Return the [X, Y] coordinate for the center point of the cell that contains the specified text.  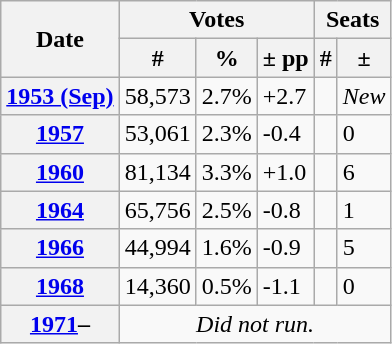
65,756 [158, 210]
53,061 [158, 134]
1971– [60, 324]
58,573 [158, 96]
1964 [60, 210]
44,994 [158, 248]
1953 (Sep) [60, 96]
% [226, 58]
2.7% [226, 96]
± pp [286, 58]
0.5% [226, 286]
Date [60, 39]
1960 [60, 172]
1957 [60, 134]
14,360 [158, 286]
81,134 [158, 172]
2.3% [226, 134]
1966 [60, 248]
-0.4 [286, 134]
± [364, 58]
-1.1 [286, 286]
Votes [216, 20]
3.3% [226, 172]
-0.9 [286, 248]
+2.7 [286, 96]
5 [364, 248]
Seats [352, 20]
New [364, 96]
1.6% [226, 248]
1968 [60, 286]
6 [364, 172]
1 [364, 210]
Did not run. [255, 324]
2.5% [226, 210]
-0.8 [286, 210]
+1.0 [286, 172]
